Provide the (X, Y) coordinate of the cell's center where the given text is located.  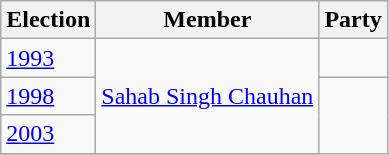
Sahab Singh Chauhan (208, 96)
1993 (48, 58)
Member (208, 20)
1998 (48, 96)
Election (48, 20)
Party (353, 20)
2003 (48, 134)
